Output the (X, Y) coordinate of the center of the cell containing the given text.  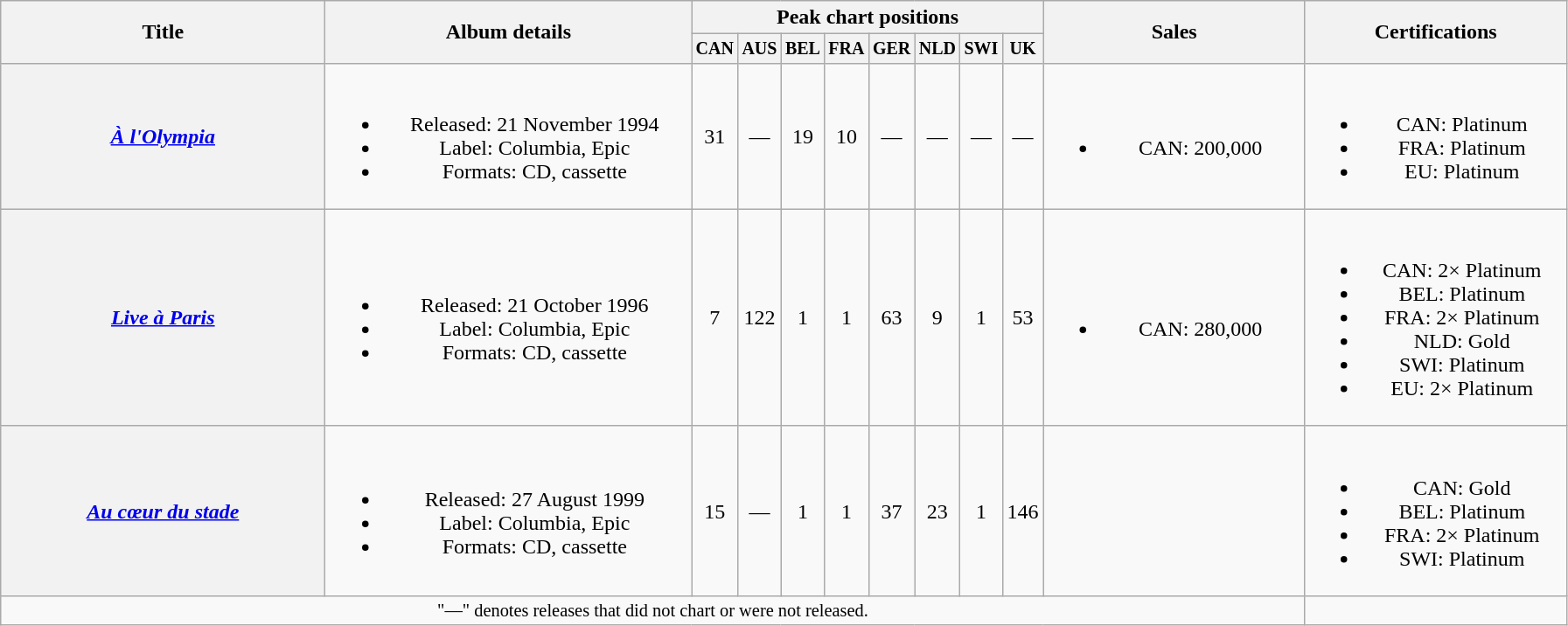
122 (759, 317)
19 (803, 136)
Album details (509, 32)
CAN: 200,000 (1174, 136)
À l'Olympia (163, 136)
FRA (847, 49)
GER (892, 49)
CAN (715, 49)
Title (163, 32)
15 (715, 511)
CAN: 280,000 (1174, 317)
Peak chart positions (868, 17)
BEL (803, 49)
NLD (937, 49)
AUS (759, 49)
Sales (1174, 32)
63 (892, 317)
"—" denotes releases that did not chart or were not released. (652, 610)
37 (892, 511)
53 (1023, 317)
CAN: PlatinumFRA: PlatinumEU: Platinum (1436, 136)
Released: 21 October 1996Label: Columbia, EpicFormats: CD, cassette (509, 317)
Certifications (1436, 32)
7 (715, 317)
23 (937, 511)
Au cœur du stade (163, 511)
UK (1023, 49)
CAN: GoldBEL: PlatinumFRA: 2× PlatinumSWI: Platinum (1436, 511)
Live à Paris (163, 317)
10 (847, 136)
Released: 27 August 1999Label: Columbia, EpicFormats: CD, cassette (509, 511)
SWI (981, 49)
146 (1023, 511)
9 (937, 317)
Released: 21 November 1994Label: Columbia, EpicFormats: CD, cassette (509, 136)
CAN: 2× PlatinumBEL: PlatinumFRA: 2× PlatinumNLD: GoldSWI: PlatinumEU: 2× Platinum (1436, 317)
31 (715, 136)
